Search for the cell housing the specified text and yield its [x, y] center coordinate. 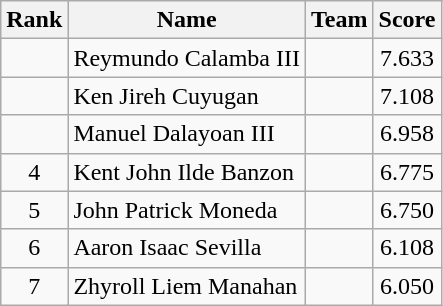
Rank [34, 20]
6.958 [407, 134]
6.775 [407, 172]
Zhyroll Liem Manahan [187, 286]
6 [34, 248]
Score [407, 20]
Reymundo Calamba III [187, 58]
7.108 [407, 96]
7 [34, 286]
6.750 [407, 210]
Ken Jireh Cuyugan [187, 96]
Team [340, 20]
7.633 [407, 58]
Aaron Isaac Sevilla [187, 248]
6.050 [407, 286]
4 [34, 172]
John Patrick Moneda [187, 210]
Kent John Ilde Banzon [187, 172]
Name [187, 20]
Manuel Dalayoan III [187, 134]
5 [34, 210]
6.108 [407, 248]
